Locate the cell with the specified text and output its [x, y] center coordinate. 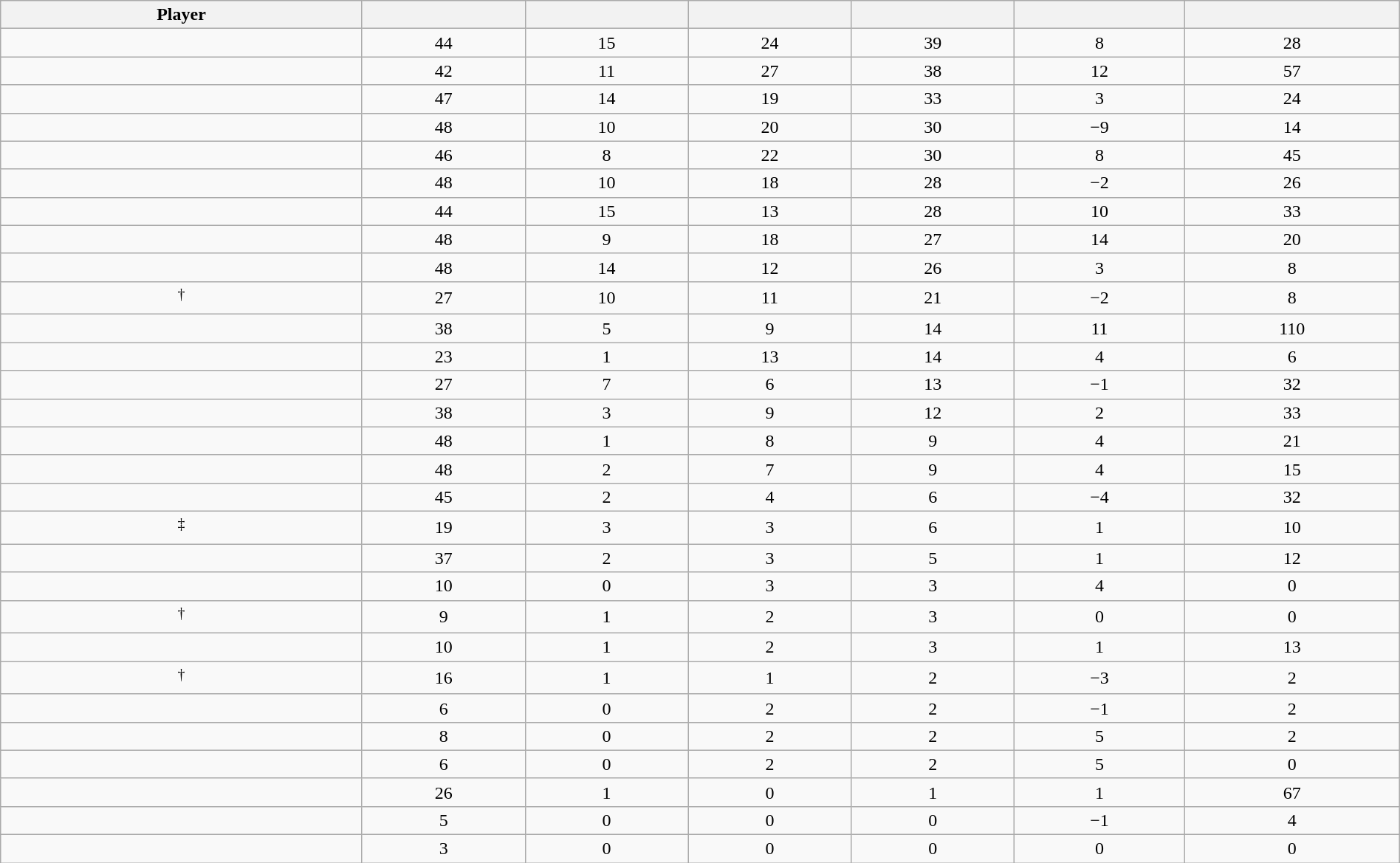
−9 [1100, 127]
37 [443, 558]
16 [443, 678]
46 [443, 155]
39 [933, 43]
23 [443, 357]
‡ [182, 527]
−4 [1100, 497]
42 [443, 71]
47 [443, 99]
22 [769, 155]
Player [182, 15]
−3 [1100, 678]
67 [1292, 792]
110 [1292, 329]
57 [1292, 71]
